From the cell containing the given text, extract its center point as (x, y) coordinate. 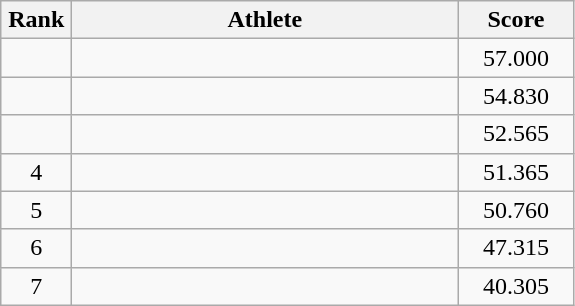
5 (36, 210)
Rank (36, 20)
Athlete (265, 20)
57.000 (516, 58)
52.565 (516, 134)
54.830 (516, 96)
50.760 (516, 210)
40.305 (516, 286)
6 (36, 248)
7 (36, 286)
51.365 (516, 172)
4 (36, 172)
47.315 (516, 248)
Score (516, 20)
